For the text-containing cell, return its midpoint in [x, y] coordinate format. 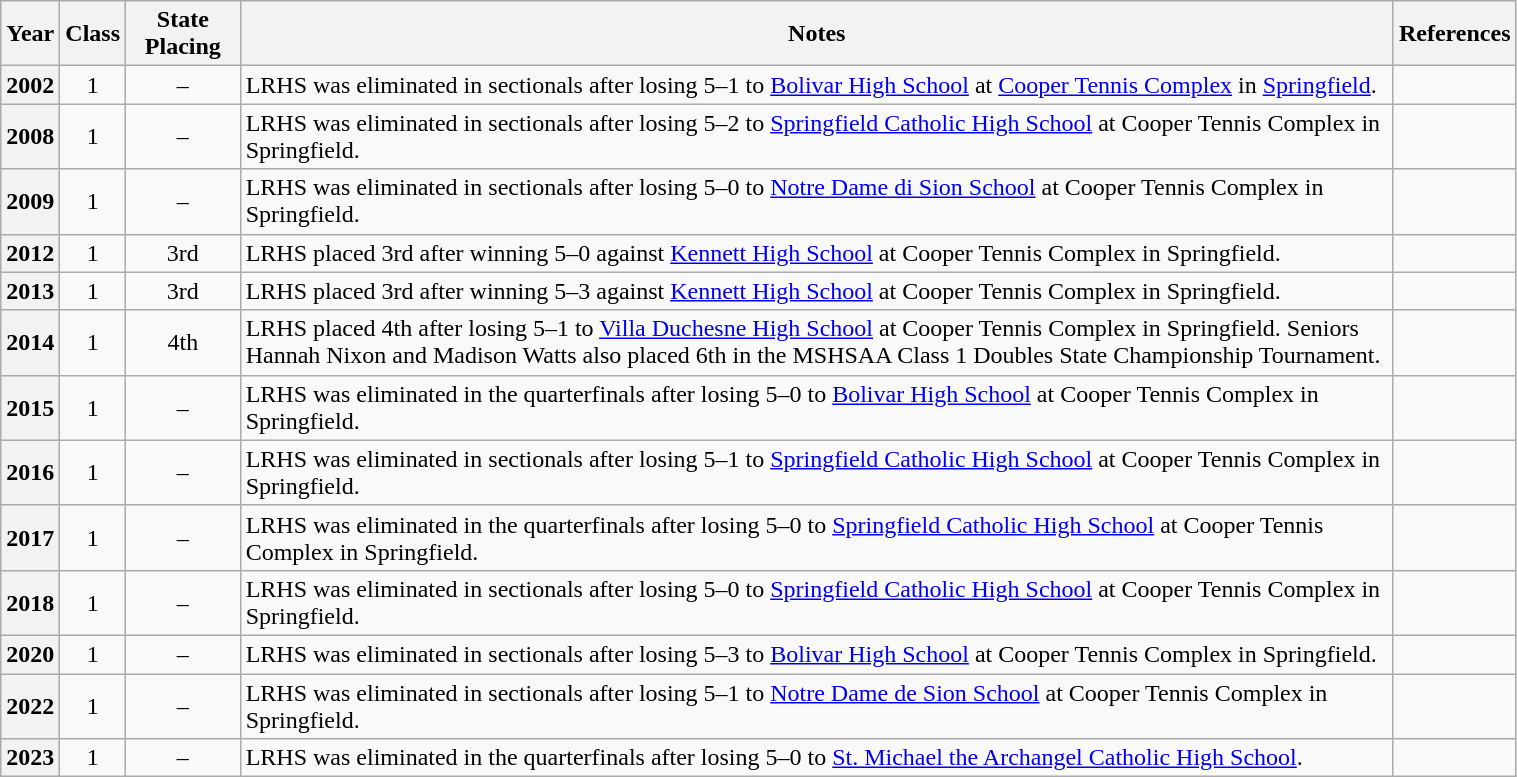
2017 [30, 538]
LRHS was eliminated in sectionals after losing 5–2 to Springfield Catholic High School at Cooper Tennis Complex in Springfield. [816, 136]
LRHS was eliminated in the quarterfinals after losing 5–0 to Bolivar High School at Cooper Tennis Complex in Springfield. [816, 408]
2012 [30, 253]
LRHS was eliminated in sectionals after losing 5–3 to Bolivar High School at Cooper Tennis Complex in Springfield. [816, 654]
4th [184, 342]
2016 [30, 472]
2013 [30, 291]
Year [30, 34]
2023 [30, 758]
LRHS was eliminated in the quarterfinals after losing 5–0 to Springfield Catholic High School at Cooper Tennis Complex in Springfield. [816, 538]
2022 [30, 706]
2014 [30, 342]
LRHS was eliminated in sectionals after losing 5–1 to Notre Dame de Sion School at Cooper Tennis Complex in Springfield. [816, 706]
2002 [30, 85]
2020 [30, 654]
2015 [30, 408]
2009 [30, 202]
References [1454, 34]
Notes [816, 34]
LRHS was eliminated in sectionals after losing 5–0 to Springfield Catholic High School at Cooper Tennis Complex in Springfield. [816, 602]
Class [93, 34]
LRHS placed 3rd after winning 5–0 against Kennett High School at Cooper Tennis Complex in Springfield. [816, 253]
State Placing [184, 34]
LRHS was eliminated in sectionals after losing 5–0 to Notre Dame di Sion School at Cooper Tennis Complex in Springfield. [816, 202]
LRHS was eliminated in sectionals after losing 5–1 to Bolivar High School at Cooper Tennis Complex in Springfield. [816, 85]
LRHS was eliminated in the quarterfinals after losing 5–0 to St. Michael the Archangel Catholic High School. [816, 758]
2008 [30, 136]
LRHS placed 3rd after winning 5–3 against Kennett High School at Cooper Tennis Complex in Springfield. [816, 291]
LRHS was eliminated in sectionals after losing 5–1 to Springfield Catholic High School at Cooper Tennis Complex in Springfield. [816, 472]
2018 [30, 602]
